Identify which cell holds the provided text, then report its [X, Y] central coordinate. 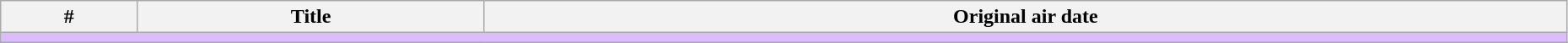
# [69, 17]
Title [311, 17]
Original air date [1026, 17]
